Detect which cell encompasses the target text, then output its (X, Y) center coordinate. 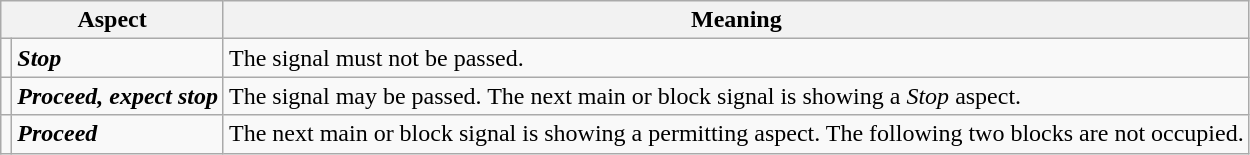
Aspect (112, 20)
Proceed, expect stop (118, 96)
The signal may be passed. The next main or block signal is showing a Stop aspect. (736, 96)
Stop (118, 58)
The signal must not be passed. (736, 58)
The next main or block signal is showing a permitting aspect. The following two blocks are not occupied. (736, 134)
Meaning (736, 20)
Proceed (118, 134)
